From the cell containing the given text, extract its center point as (X, Y) coordinate. 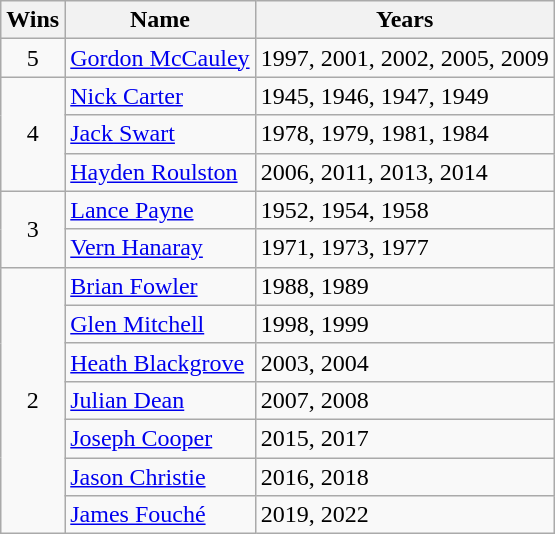
Brian Fowler (160, 286)
2007, 2008 (404, 400)
1952, 1954, 1958 (404, 210)
1988, 1989 (404, 286)
Wins (33, 20)
2003, 2004 (404, 362)
1997, 2001, 2002, 2005, 2009 (404, 58)
Glen Mitchell (160, 324)
Jack Swart (160, 134)
5 (33, 58)
1945, 1946, 1947, 1949 (404, 96)
Jason Christie (160, 477)
4 (33, 134)
Name (160, 20)
Years (404, 20)
1998, 1999 (404, 324)
Nick Carter (160, 96)
Vern Hanaray (160, 248)
James Fouché (160, 515)
2 (33, 400)
Heath Blackgrove (160, 362)
Hayden Roulston (160, 172)
3 (33, 229)
Lance Payne (160, 210)
1971, 1973, 1977 (404, 248)
2016, 2018 (404, 477)
Julian Dean (160, 400)
Gordon McCauley (160, 58)
1978, 1979, 1981, 1984 (404, 134)
2006, 2011, 2013, 2014 (404, 172)
2015, 2017 (404, 438)
2019, 2022 (404, 515)
Joseph Cooper (160, 438)
